Return the (X, Y) coordinate for the center point of the cell that contains the specified text.  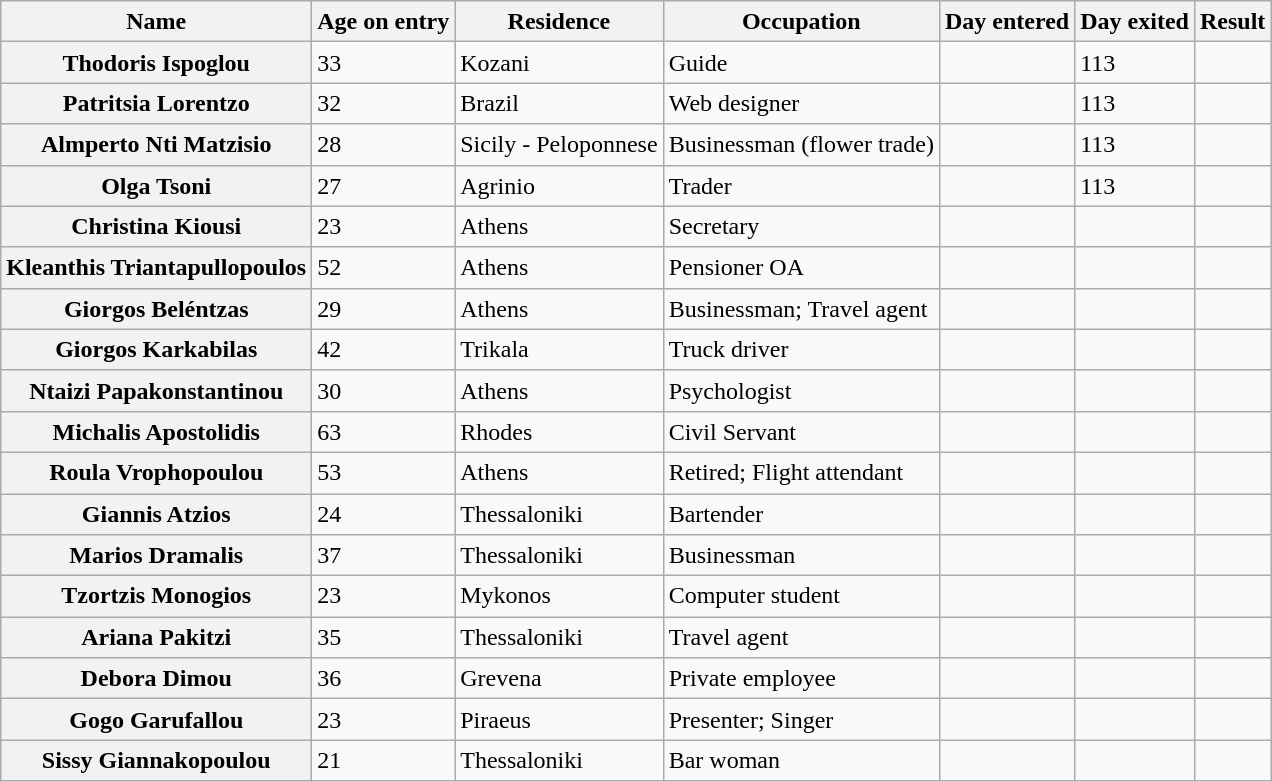
30 (384, 390)
Sicily - Peloponnese (559, 144)
Computer student (801, 596)
Businessman; Travel agent (801, 308)
37 (384, 556)
53 (384, 472)
Giannis Atzios (156, 514)
Age on entry (384, 22)
42 (384, 350)
Christina Kiousi (156, 226)
Psychologist (801, 390)
Giorgos Beléntzas (156, 308)
Rhodes (559, 432)
63 (384, 432)
Name (156, 22)
24 (384, 514)
Debora Dimou (156, 678)
Result (1232, 22)
Day entered (1006, 22)
Piraeus (559, 720)
Retired; Flight attendant (801, 472)
Secretary (801, 226)
Web designer (801, 104)
27 (384, 186)
Marios Dramalis (156, 556)
Patritsia Lorentzo (156, 104)
Michalis Apostolidis (156, 432)
Private employee (801, 678)
Trikala (559, 350)
Agrinio (559, 186)
28 (384, 144)
Travel agent (801, 638)
Giorgos Karkabilas (156, 350)
29 (384, 308)
33 (384, 62)
Kozani (559, 62)
36 (384, 678)
Bartender (801, 514)
35 (384, 638)
Olga Tsoni (156, 186)
Thodoris Ispoglou (156, 62)
Gogo Garufallou (156, 720)
Businessman (801, 556)
Trader (801, 186)
52 (384, 268)
Grevena (559, 678)
Sissy Giannakopoulou (156, 760)
Pensioner OA (801, 268)
Ariana Pakitzi (156, 638)
Businessman (flower trade) (801, 144)
Presenter; Singer (801, 720)
Day exited (1135, 22)
Residence (559, 22)
32 (384, 104)
Kleanthis Triantapullopoulos (156, 268)
21 (384, 760)
Mykonos (559, 596)
Ntaizi Papakonstantinou (156, 390)
Bar woman (801, 760)
Tzortzis Monogios (156, 596)
Civil Servant (801, 432)
Guide (801, 62)
Brazil (559, 104)
Occupation (801, 22)
Roula Vrophopoulou (156, 472)
Truck driver (801, 350)
Almperto Nti Matzisio (156, 144)
